Capture the cell that displays the provided text and extract its [x, y] central coordinate. 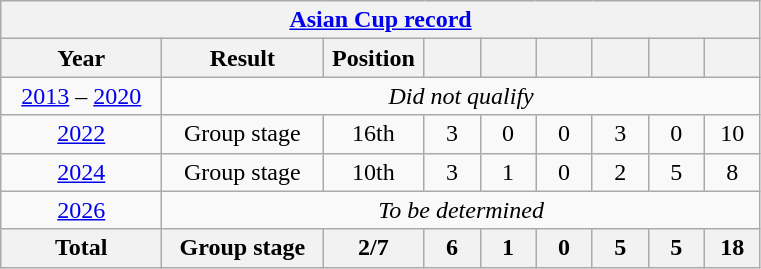
2013 – 2020 [82, 96]
18 [732, 248]
2026 [82, 210]
16th [374, 134]
2/7 [374, 248]
6 [452, 248]
Did not qualify [461, 96]
Year [82, 58]
2024 [82, 172]
10th [374, 172]
8 [732, 172]
Result [242, 58]
2022 [82, 134]
Asian Cup record [381, 20]
To be determined [461, 210]
2 [620, 172]
Position [374, 58]
10 [732, 134]
Total [82, 248]
